Provide the (x, y) coordinate of the cell's center where the given text is located.  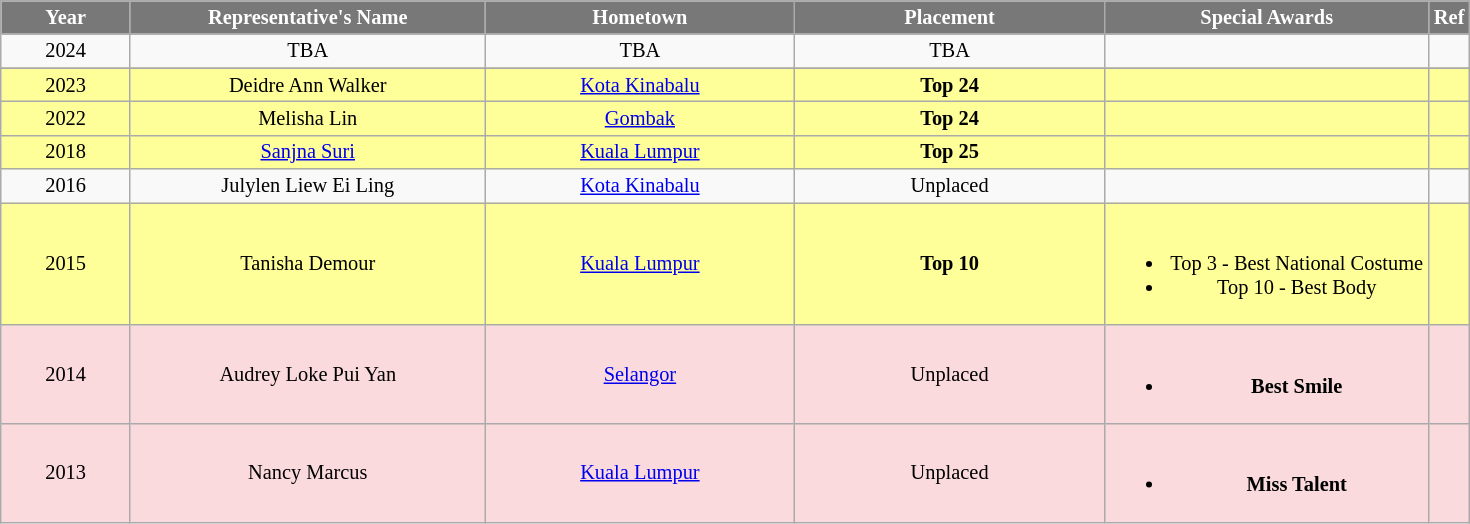
Sanjna Suri (308, 152)
Top 10 (950, 263)
Tanisha Demour (308, 263)
Deidre Ann Walker (308, 85)
2013 (66, 472)
Hometown (640, 17)
Top 3 - Best National CostumeTop 10 - Best Body (1266, 263)
Ref (1449, 17)
Special Awards (1266, 17)
Miss Talent (1266, 472)
2016 (66, 186)
2018 (66, 152)
Year (66, 17)
Representative's Name (308, 17)
Placement (950, 17)
2023 (66, 85)
Nancy Marcus (308, 472)
2015 (66, 263)
Best Smile (1266, 374)
2022 (66, 118)
Audrey Loke Pui Yan (308, 374)
2024 (66, 51)
Julylen Liew Ei Ling (308, 186)
Melisha Lin (308, 118)
2014 (66, 374)
Selangor (640, 374)
Gombak (640, 118)
Top 25 (950, 152)
